Return the (X, Y) coordinate for the center point of the cell that contains the specified text.  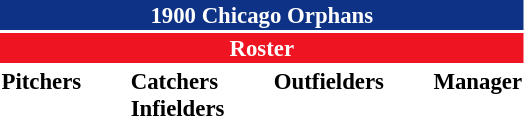
1900 Chicago Orphans (262, 15)
Roster (262, 48)
